Identify which cell holds the provided text, then report its [x, y] central coordinate. 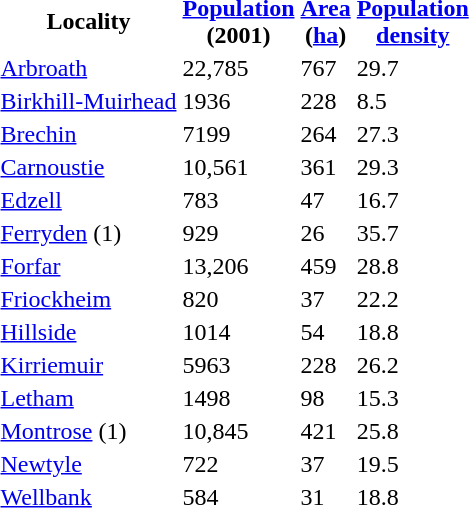
98 [326, 398]
5963 [238, 365]
1936 [238, 101]
1014 [238, 332]
47 [326, 200]
722 [238, 464]
820 [238, 299]
54 [326, 332]
929 [238, 233]
10,845 [238, 431]
361 [326, 167]
13,206 [238, 266]
10,561 [238, 167]
459 [326, 266]
421 [326, 431]
1498 [238, 398]
22,785 [238, 68]
783 [238, 200]
26 [326, 233]
264 [326, 134]
767 [326, 68]
7199 [238, 134]
